From the cell containing the given text, extract its center point as [x, y] coordinate. 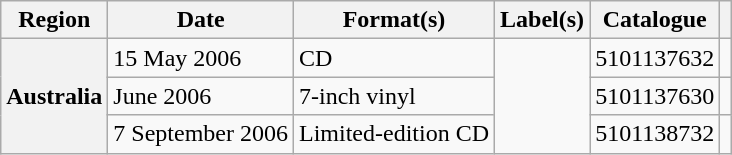
Date [201, 20]
5101138732 [655, 134]
5101137630 [655, 96]
Catalogue [655, 20]
June 2006 [201, 96]
5101137632 [655, 58]
Format(s) [394, 20]
Label(s) [542, 20]
Region [54, 20]
Australia [54, 96]
15 May 2006 [201, 58]
CD [394, 58]
7 September 2006 [201, 134]
7-inch vinyl [394, 96]
Limited-edition CD [394, 134]
